Search for the cell housing the specified text and yield its (X, Y) center coordinate. 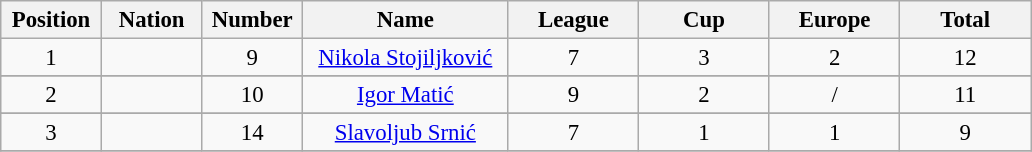
Igor Matić (406, 95)
Nikola Stojiljković (406, 58)
League (574, 20)
Europe (834, 20)
12 (966, 58)
14 (252, 133)
10 (252, 95)
Slavoljub Srnić (406, 133)
Number (252, 20)
/ (834, 95)
Nation (152, 20)
Cup (704, 20)
Total (966, 20)
Name (406, 20)
11 (966, 95)
Position (52, 20)
